Search for the cell housing the specified text and yield its (X, Y) center coordinate. 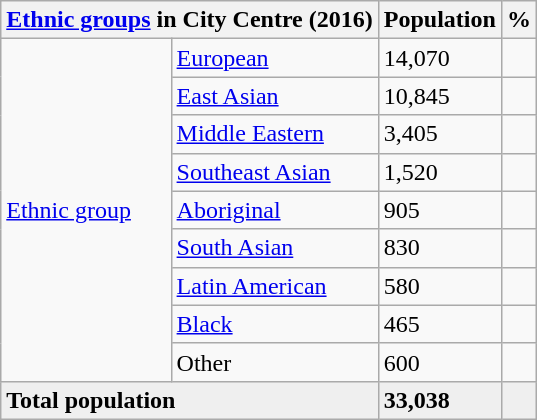
465 (440, 324)
Ethnic group (86, 210)
Black (274, 324)
European (274, 58)
580 (440, 286)
Latin American (274, 286)
% (518, 20)
830 (440, 248)
10,845 (440, 96)
3,405 (440, 134)
Ethnic groups in City Centre (2016) (190, 20)
South Asian (274, 248)
Southeast Asian (274, 172)
1,520 (440, 172)
33,038 (440, 400)
Middle Eastern (274, 134)
East Asian (274, 96)
600 (440, 362)
Other (274, 362)
14,070 (440, 58)
Total population (190, 400)
905 (440, 210)
Population (440, 20)
Aboriginal (274, 210)
